Pinpoint the cell where the given text exists, returning its [X, Y] midpoint coordinate. 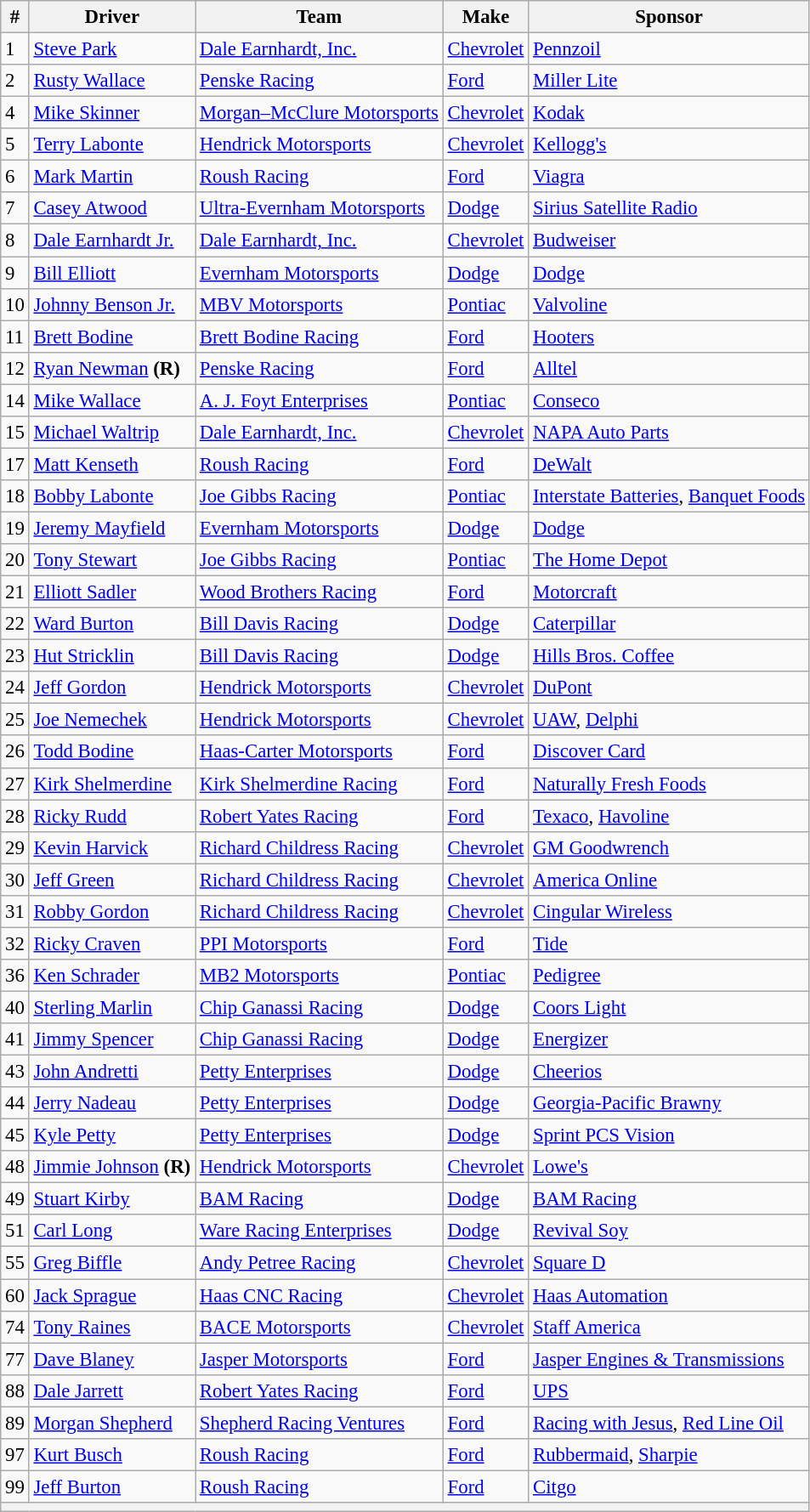
Cheerios [670, 1072]
A. J. Foyt Enterprises [320, 400]
Greg Biffle [112, 1263]
20 [15, 560]
Hills Bros. Coffee [670, 656]
Hooters [670, 337]
Ware Racing Enterprises [320, 1232]
Jeff Burton [112, 1487]
29 [15, 847]
America Online [670, 880]
32 [15, 943]
# [15, 17]
11 [15, 337]
Kirk Shelmerdine Racing [320, 784]
Tony Raines [112, 1327]
51 [15, 1232]
89 [15, 1423]
Tony Stewart [112, 560]
Bill Elliott [112, 273]
Pedigree [670, 976]
Cingular Wireless [670, 912]
Jimmie Johnson (R) [112, 1167]
Pennzoil [670, 49]
Budweiser [670, 241]
MBV Motorsports [320, 304]
Ken Schrader [112, 976]
Morgan–McClure Motorsports [320, 113]
Motorcraft [670, 592]
Jimmy Spencer [112, 1039]
Haas-Carter Motorsports [320, 752]
DeWalt [670, 464]
5 [15, 144]
Viagra [670, 177]
Dale Jarrett [112, 1390]
97 [15, 1455]
Johnny Benson Jr. [112, 304]
Kevin Harvick [112, 847]
Georgia-Pacific Brawny [670, 1103]
40 [15, 1007]
Carl Long [112, 1232]
31 [15, 912]
Jeff Gordon [112, 688]
DuPont [670, 688]
22 [15, 624]
Haas CNC Racing [320, 1295]
4 [15, 113]
BACE Motorsports [320, 1327]
43 [15, 1072]
Rubbermaid, Sharpie [670, 1455]
Dave Blaney [112, 1359]
Andy Petree Racing [320, 1263]
49 [15, 1199]
Jeremy Mayfield [112, 528]
Sponsor [670, 17]
36 [15, 976]
Michael Waltrip [112, 433]
Energizer [670, 1039]
Haas Automation [670, 1295]
NAPA Auto Parts [670, 433]
PPI Motorsports [320, 943]
Steve Park [112, 49]
Shepherd Racing Ventures [320, 1423]
Morgan Shepherd [112, 1423]
GM Goodwrench [670, 847]
Mark Martin [112, 177]
Elliott Sadler [112, 592]
8 [15, 241]
19 [15, 528]
Alltel [670, 368]
24 [15, 688]
Coors Light [670, 1007]
Naturally Fresh Foods [670, 784]
Staff America [670, 1327]
Hut Stricklin [112, 656]
Brett Bodine Racing [320, 337]
Interstate Batteries, Banquet Foods [670, 496]
21 [15, 592]
Tide [670, 943]
1 [15, 49]
6 [15, 177]
Conseco [670, 400]
18 [15, 496]
Revival Soy [670, 1232]
10 [15, 304]
Caterpillar [670, 624]
Bobby Labonte [112, 496]
Jeff Green [112, 880]
28 [15, 816]
Kurt Busch [112, 1455]
UAW, Delphi [670, 720]
Dale Earnhardt Jr. [112, 241]
Brett Bodine [112, 337]
17 [15, 464]
Matt Kenseth [112, 464]
Valvoline [670, 304]
88 [15, 1390]
99 [15, 1487]
25 [15, 720]
UPS [670, 1390]
Driver [112, 17]
Terry Labonte [112, 144]
9 [15, 273]
Jack Sprague [112, 1295]
Robby Gordon [112, 912]
Ricky Craven [112, 943]
Joe Nemechek [112, 720]
Casey Atwood [112, 208]
Jasper Motorsports [320, 1359]
John Andretti [112, 1072]
MB2 Motorsports [320, 976]
55 [15, 1263]
2 [15, 81]
30 [15, 880]
The Home Depot [670, 560]
Ultra-Evernham Motorsports [320, 208]
Jerry Nadeau [112, 1103]
Racing with Jesus, Red Line Oil [670, 1423]
Kirk Shelmerdine [112, 784]
60 [15, 1295]
Ward Burton [112, 624]
Citgo [670, 1487]
Kodak [670, 113]
41 [15, 1039]
Discover Card [670, 752]
Sprint PCS Vision [670, 1135]
Mike Wallace [112, 400]
Stuart Kirby [112, 1199]
Rusty Wallace [112, 81]
Miller Lite [670, 81]
44 [15, 1103]
12 [15, 368]
Todd Bodine [112, 752]
Sirius Satellite Radio [670, 208]
Jasper Engines & Transmissions [670, 1359]
Sterling Marlin [112, 1007]
Texaco, Havoline [670, 816]
26 [15, 752]
Ricky Rudd [112, 816]
Ryan Newman (R) [112, 368]
77 [15, 1359]
Mike Skinner [112, 113]
Wood Brothers Racing [320, 592]
48 [15, 1167]
15 [15, 433]
Square D [670, 1263]
23 [15, 656]
Team [320, 17]
45 [15, 1135]
74 [15, 1327]
Kellogg's [670, 144]
27 [15, 784]
Kyle Petty [112, 1135]
7 [15, 208]
14 [15, 400]
Make [485, 17]
Lowe's [670, 1167]
